Extract the [X, Y] coordinate from the center of the cell holding the provided text.  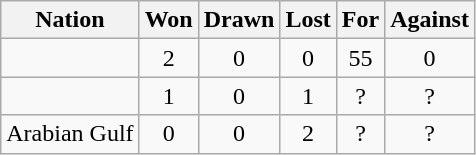
55 [360, 58]
Won [168, 20]
Arabian Gulf [70, 134]
Lost [308, 20]
Against [430, 20]
For [360, 20]
Drawn [239, 20]
Nation [70, 20]
